Identify which cell holds the provided text, then report its (X, Y) central coordinate. 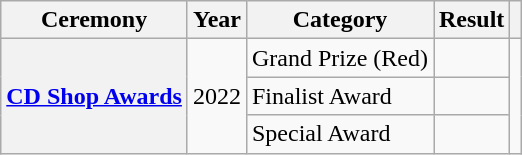
Grand Prize (Red) (340, 58)
Category (340, 20)
CD Shop Awards (94, 96)
Special Award (340, 134)
2022 (216, 96)
Result (472, 20)
Finalist Award (340, 96)
Year (216, 20)
Ceremony (94, 20)
